Capture the cell that displays the provided text and extract its (x, y) central coordinate. 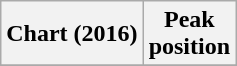
Chart (2016) (72, 34)
Peakposition (189, 34)
